Locate the cell with the specified text and output its [X, Y] center coordinate. 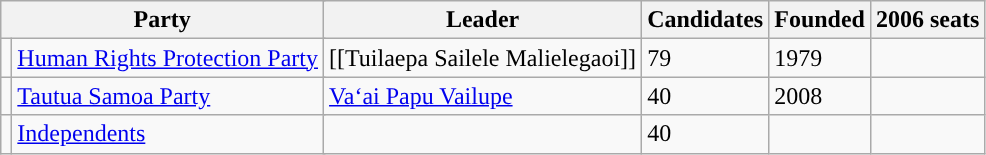
Party [162, 20]
2008 [820, 96]
1979 [820, 58]
Vaʻai Papu Vailupe [483, 96]
Human Rights Protection Party [168, 58]
Independents [168, 134]
[[Tuilaepa Sailele Malielegaoi]] [483, 58]
Candidates [706, 20]
Leader [483, 20]
79 [706, 58]
Founded [820, 20]
2006 seats [927, 20]
Tautua Samoa Party [168, 96]
